Search for the cell housing the specified text and yield its (x, y) center coordinate. 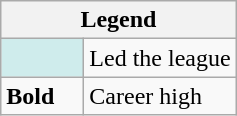
Led the league (160, 58)
Bold (42, 96)
Legend (118, 20)
Career high (160, 96)
